Output the [X, Y] coordinate of the center of the cell containing the given text.  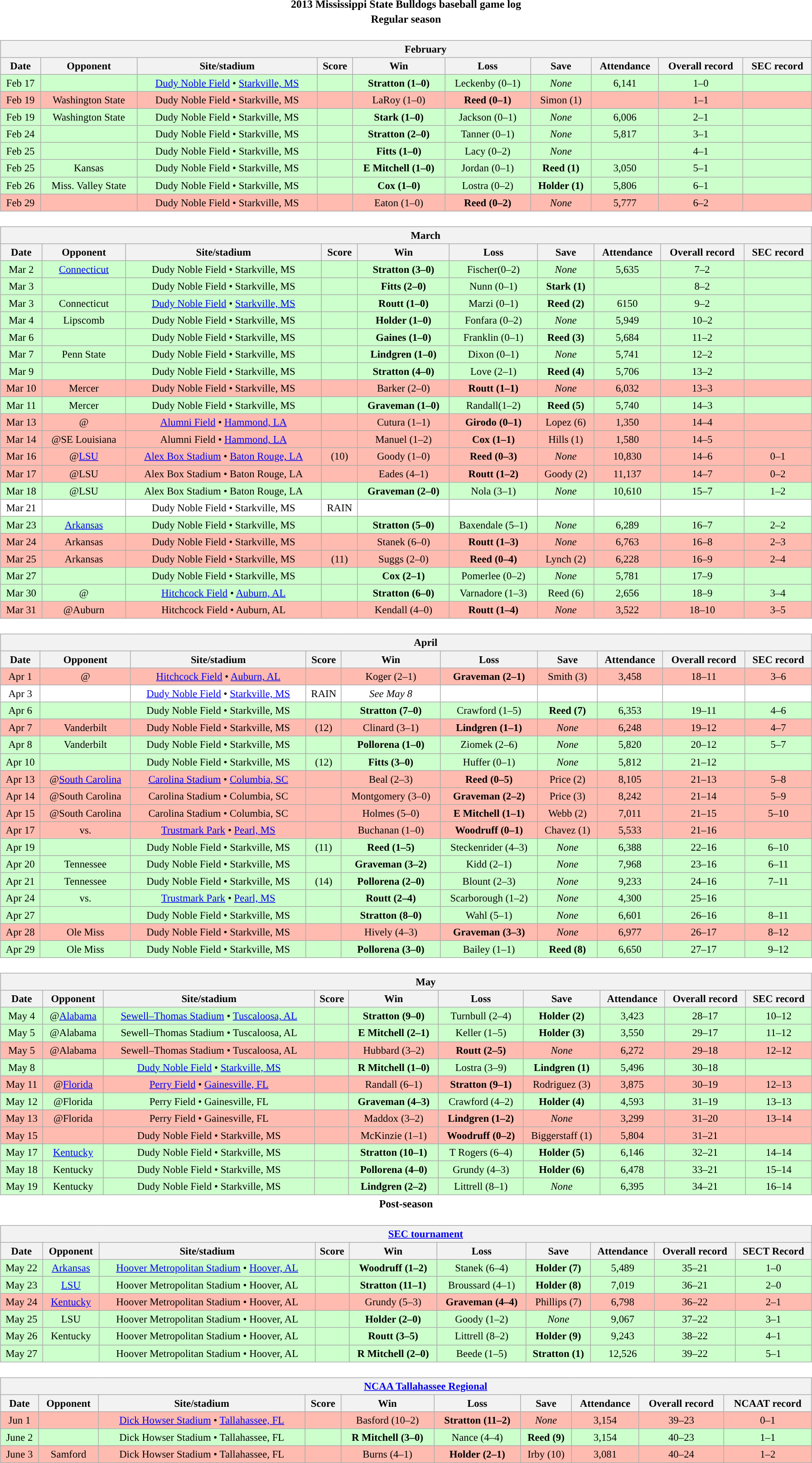
2–3 [778, 542]
10–2 [702, 320]
April [406, 643]
Crawford (1–5) [489, 711]
Mar 10 [21, 388]
May [406, 982]
May 13 [22, 1118]
14–3 [702, 406]
Mar 7 [21, 354]
Burns (4–1) [387, 1454]
5,806 [625, 185]
3,423 [632, 1016]
May 22 [22, 1268]
February [406, 49]
Reed (5) [566, 406]
Kidd (2–1) [489, 864]
Suggs (2–0) [403, 559]
Apr 27 [20, 915]
Holmes (5–0) [391, 813]
Woodruff (0–2) [481, 1135]
Pollorena (3–0) [391, 949]
Holder (3) [562, 1033]
Cutura (1–1) [403, 422]
Holder (8) [558, 1285]
R Mitchell (3–0) [387, 1437]
Wahl (5–1) [489, 915]
Pollorena (4–0) [394, 1169]
7,011 [630, 813]
5–10 [778, 813]
Clinard (3–1) [391, 728]
5,781 [627, 576]
Apr 21 [20, 881]
3,875 [632, 1084]
Manuel (1–2) [403, 440]
3,522 [627, 610]
6150 [627, 303]
Cox (2–1) [403, 576]
Lindgren (1–1) [489, 728]
E Mitchell (1–0) [399, 168]
Kendall (4–0) [403, 610]
40–24 [681, 1454]
Irby (10) [546, 1454]
Girodo (0–1) [493, 422]
Littrell (8–2) [482, 1336]
Crawford (4–2) [481, 1101]
7,019 [623, 1285]
26–16 [704, 915]
Basford (10–2) [387, 1420]
14–7 [702, 474]
Stark (1) [566, 286]
Randall(1–2) [493, 406]
T Rogers (6–4) [481, 1153]
June 3 [20, 1454]
Routt (1–1) [493, 388]
7–11 [778, 881]
May 17 [22, 1153]
18–9 [702, 593]
Buchanan (1–0) [391, 830]
2,656 [627, 593]
Stratton (8–0) [391, 915]
Mar 2 [21, 269]
6,289 [627, 525]
Holder (2–1) [478, 1454]
Stratton (4–0) [403, 371]
Love (2–1) [493, 371]
36–22 [695, 1302]
31–20 [705, 1118]
Miss. Valley State [89, 185]
5–9 [778, 796]
6,601 [630, 915]
Graveman (4–4) [482, 1302]
Jackson (0–1) [488, 117]
21–14 [704, 796]
Stratton (9–0) [394, 1016]
4,593 [632, 1101]
Chavez (1) [567, 830]
12–13 [779, 1084]
Apr 3 [20, 694]
(10) [340, 456]
Apr 28 [20, 932]
Reed (8) [567, 949]
15–14 [779, 1169]
7,968 [630, 864]
Simon (1) [561, 100]
33–21 [705, 1169]
Reed (3) [566, 337]
Apr 10 [20, 762]
18–10 [702, 610]
1,580 [627, 440]
Reed (9) [546, 1437]
Stratton (11–1) [393, 1285]
Lostra (0–2) [488, 185]
Stratton (6–0) [403, 593]
Reed (2) [566, 303]
5,777 [625, 203]
Smith (3) [567, 677]
Routt (1–4) [493, 610]
Stratton (5–0) [403, 525]
5,489 [623, 1268]
38–22 [695, 1336]
Feb 29 [21, 203]
SEC tournament [406, 1234]
5,812 [630, 762]
Steckenrider (4–3) [489, 847]
19–11 [704, 711]
Franklin (0–1) [493, 337]
Apr 17 [20, 830]
Biggerstaff (1) [562, 1135]
6–1 [701, 185]
Reed (0–1) [488, 100]
Routt (1–0) [403, 303]
5,684 [627, 337]
Reed (1–5) [391, 847]
May 11 [22, 1084]
Lindgren (1–0) [403, 354]
Apr 15 [20, 813]
3–6 [778, 677]
LaRoy (1–0) [399, 100]
6,248 [630, 728]
Fischer(0–2) [493, 269]
25–16 [704, 898]
Mar 9 [21, 371]
Barker (2–0) [403, 388]
Mar 25 [21, 559]
5,635 [627, 269]
2–0 [773, 1285]
Montgomery (3–0) [391, 796]
Koger (2–1) [391, 677]
8–12 [778, 932]
Holder (5) [562, 1153]
Mar 18 [21, 491]
Stratton (2–0) [399, 134]
May 19 [22, 1187]
5,706 [627, 371]
Reed (0–5) [489, 779]
4–6 [778, 711]
Mar 16 [21, 456]
Fitts (3–0) [391, 762]
5–8 [778, 779]
29–17 [705, 1033]
Nance (4–4) [478, 1437]
8–11 [778, 915]
6,650 [630, 949]
Jun 1 [20, 1420]
4,300 [630, 898]
Varnadore (1–3) [493, 593]
Pollorena (2–0) [391, 881]
31–19 [705, 1101]
Scarborough (1–2) [489, 898]
Graveman (2–1) [489, 677]
3–5 [778, 610]
14–14 [779, 1153]
39–22 [695, 1353]
Graveman (3–2) [391, 864]
6,395 [632, 1187]
6,006 [625, 117]
May 12 [22, 1101]
Woodruff (0–1) [489, 830]
Apr 29 [20, 949]
6,353 [630, 711]
Blount (2–3) [489, 881]
24–16 [704, 881]
Penn State [84, 354]
Mar 4 [21, 320]
Apr 19 [20, 847]
Apr 24 [20, 898]
Randall (6–1) [394, 1084]
Price (3) [567, 796]
Fitts (2–0) [403, 286]
Stratton (1–0) [399, 83]
Reed (7) [567, 711]
19–12 [704, 728]
13–14 [779, 1118]
Huffer (0–1) [489, 762]
31–21 [705, 1135]
Graveman (2–2) [489, 796]
Apr 1 [20, 677]
Goody (1–2) [482, 1319]
Nola (3–1) [493, 491]
R Mitchell (2–0) [393, 1353]
@SE Louisiana [84, 440]
32–21 [705, 1153]
Apr 7 [20, 728]
22–16 [704, 847]
E Mitchell (1–1) [489, 813]
Stanek (6–4) [482, 1268]
3,550 [632, 1033]
6,977 [630, 932]
Rodriguez (3) [562, 1084]
E Mitchell (2–1) [394, 1033]
May 25 [22, 1319]
27–17 [704, 949]
9,243 [623, 1336]
@Auburn [84, 610]
Jordan (0–1) [488, 168]
Mar 30 [21, 593]
Eades (4–1) [403, 474]
21–15 [704, 813]
Mar 13 [21, 422]
8,105 [630, 779]
9,233 [630, 881]
6,388 [630, 847]
Hively (4–3) [391, 932]
13–13 [779, 1101]
6–10 [778, 847]
10,610 [627, 491]
3,299 [632, 1118]
26–17 [704, 932]
35–21 [695, 1268]
Goody (2) [566, 474]
Stratton (3–0) [403, 269]
Grundy (4–3) [481, 1169]
May 18 [22, 1169]
0–2 [778, 474]
May 26 [22, 1336]
May 24 [22, 1302]
Mar 27 [21, 576]
May 8 [22, 1067]
NCAAT record [768, 1403]
May 27 [22, 1353]
Stratton (11–2) [478, 1420]
Holder (1–0) [403, 320]
Nunn (0–1) [493, 286]
36–21 [695, 1285]
23–16 [704, 864]
9,067 [623, 1319]
Feb 17 [21, 83]
Feb 24 [21, 134]
Lostra (3–9) [481, 1067]
2–4 [778, 559]
Apr 13 [20, 779]
16–9 [702, 559]
Stanek (6–0) [403, 542]
Gaines (1–0) [403, 337]
6,032 [627, 388]
12–12 [779, 1050]
6,478 [632, 1169]
30–18 [705, 1067]
Hubbard (3–2) [394, 1050]
Apr 8 [20, 745]
Fitts (1–0) [399, 151]
Holder (1) [561, 185]
Stratton (10–1) [394, 1153]
Lynch (2) [566, 559]
18–11 [704, 677]
37–22 [695, 1319]
Marzi (0–1) [493, 303]
Littrell (8–1) [481, 1187]
20–12 [704, 745]
Kansas [89, 168]
1,350 [627, 422]
5,496 [632, 1067]
3–4 [778, 593]
12,526 [623, 1353]
Reed (0–3) [493, 456]
4–7 [778, 728]
Reed (0–4) [493, 559]
Phillips (7) [558, 1302]
Mar 23 [21, 525]
Stratton (9–1) [481, 1084]
13–2 [702, 371]
Mar 17 [21, 474]
30–19 [705, 1084]
21–13 [704, 779]
11–2 [702, 337]
Graveman (4–3) [394, 1101]
Reed (1) [561, 168]
Beal (2–3) [391, 779]
(14) [324, 881]
June 2 [20, 1437]
3,458 [630, 677]
See May 8 [391, 694]
Cox (1–0) [399, 185]
NCAA Tallahassee Regional [406, 1386]
May 23 [22, 1285]
5,804 [632, 1135]
39–23 [681, 1420]
Graveman (2–0) [403, 491]
March [406, 235]
Baxendale (5–1) [493, 525]
2–2 [778, 525]
6,272 [632, 1050]
14–4 [702, 422]
Maddox (3–2) [394, 1118]
Routt (2–5) [481, 1050]
5,741 [627, 354]
Reed (0–2) [488, 203]
Lopez (6) [566, 422]
Routt (1–3) [493, 542]
11–12 [779, 1033]
McKinzie (1–1) [394, 1135]
Price (2) [567, 779]
10–12 [779, 1016]
Leckenby (0–1) [488, 83]
8–2 [702, 286]
28–17 [705, 1016]
Lipscomb [84, 320]
Grundy (5–3) [393, 1302]
5,740 [627, 406]
34–21 [705, 1187]
Mar 14 [21, 440]
6,141 [625, 83]
5,533 [630, 830]
Beede (1–5) [482, 1353]
Reed (4) [566, 371]
21–12 [704, 762]
Keller (1–5) [481, 1033]
6,146 [632, 1153]
10,830 [627, 456]
9–2 [702, 303]
Apr 6 [20, 711]
6–11 [778, 864]
6,228 [627, 559]
Fonfara (0–2) [493, 320]
Lindgren (2–2) [394, 1187]
Holder (7) [558, 1268]
Tanner (0–1) [488, 134]
Stark (1–0) [399, 117]
6,798 [623, 1302]
Goody (1–0) [403, 456]
Routt (1–2) [493, 474]
Graveman (1–0) [403, 406]
Samford [68, 1454]
11,137 [627, 474]
5,817 [625, 134]
5,820 [630, 745]
Eaton (1–0) [399, 203]
17–9 [702, 576]
7–2 [702, 269]
May 4 [22, 1016]
Mar 11 [21, 406]
SECT Record [773, 1251]
Pomerlee (0–2) [493, 576]
Holder (6) [562, 1169]
3,081 [605, 1454]
14–5 [702, 440]
Ziomek (2–6) [489, 745]
Bailey (1–1) [489, 949]
Webb (2) [567, 813]
40–23 [681, 1437]
Pollorena (1–0) [391, 745]
Mar 24 [21, 542]
8,242 [630, 796]
9–12 [778, 949]
Feb 26 [21, 185]
Stratton (7–0) [391, 711]
Holder (2–0) [393, 1319]
16–14 [779, 1187]
Turnbull (2–4) [481, 1016]
Lindgren (1) [562, 1067]
Lacy (0–2) [488, 151]
6,763 [627, 542]
13–3 [702, 388]
Apr 20 [20, 864]
5–7 [778, 745]
Cox (1–1) [493, 440]
Reed (6) [566, 593]
Holder (2) [562, 1016]
16–7 [702, 525]
May 15 [22, 1135]
Holder (4) [562, 1101]
Graveman (3–3) [489, 932]
Mar 31 [21, 610]
5,949 [627, 320]
Woodruff (1–2) [393, 1268]
Holder (9) [558, 1336]
12–2 [702, 354]
Hills (1) [566, 440]
3,050 [625, 168]
Lindgren (1–2) [481, 1118]
Dixon (0–1) [493, 354]
R Mitchell (1–0) [394, 1067]
Routt (2–4) [391, 898]
21–16 [704, 830]
Apr 14 [20, 796]
6–2 [701, 203]
Broussard (4–1) [482, 1285]
Mar 6 [21, 337]
Stratton (1) [558, 1353]
16–8 [702, 542]
29–18 [705, 1050]
Routt (3–5) [393, 1336]
Mar 21 [21, 508]
15–7 [702, 491]
14–6 [702, 456]
